Search for the cell housing the specified text and yield its [x, y] center coordinate. 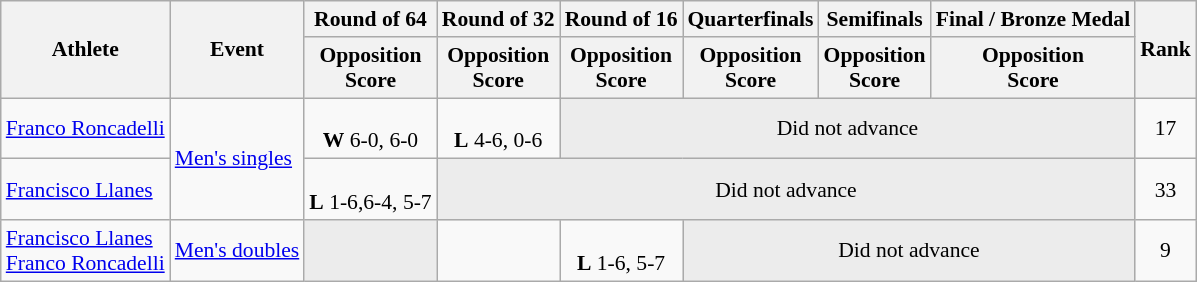
L 4-6, 0-6 [498, 128]
33 [1166, 190]
Event [238, 50]
L 1-6, 5-7 [622, 250]
Rank [1166, 50]
Final / Bronze Medal [1034, 19]
Semifinals [875, 19]
Men's doubles [238, 250]
Franco Roncadelli [86, 128]
Men's singles [238, 159]
Quarterfinals [750, 19]
Francisco LlanesFranco Roncadelli [86, 250]
W 6-0, 6-0 [370, 128]
Round of 32 [498, 19]
Round of 64 [370, 19]
Francisco Llanes [86, 190]
Round of 16 [622, 19]
17 [1166, 128]
Athlete [86, 50]
L 1-6,6-4, 5-7 [370, 190]
9 [1166, 250]
